Find where the given text appears and provide that cell's center as (X, Y) coordinate. 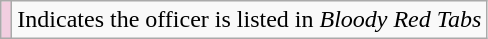
Indicates the officer is listed in Bloody Red Tabs (250, 20)
